For the text-containing cell, return its midpoint in (x, y) coordinate format. 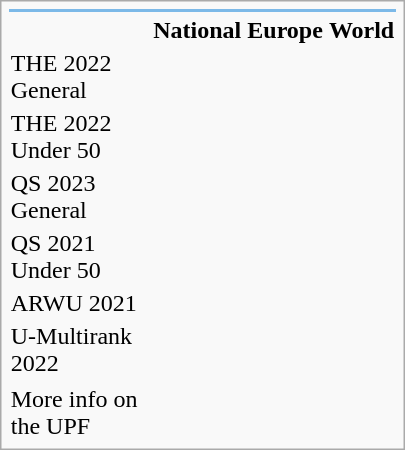
ARWU 2021 (79, 303)
U-Multirank 2022 (79, 350)
THE 2022 General (79, 76)
More info on the UPF (79, 412)
QS 2023 General (79, 196)
THE 2022 Under 50 (79, 136)
Europe (286, 30)
World (361, 30)
QS 2021 Under 50 (79, 256)
National (198, 30)
